Extract the [X, Y] coordinate from the center of the cell holding the provided text.  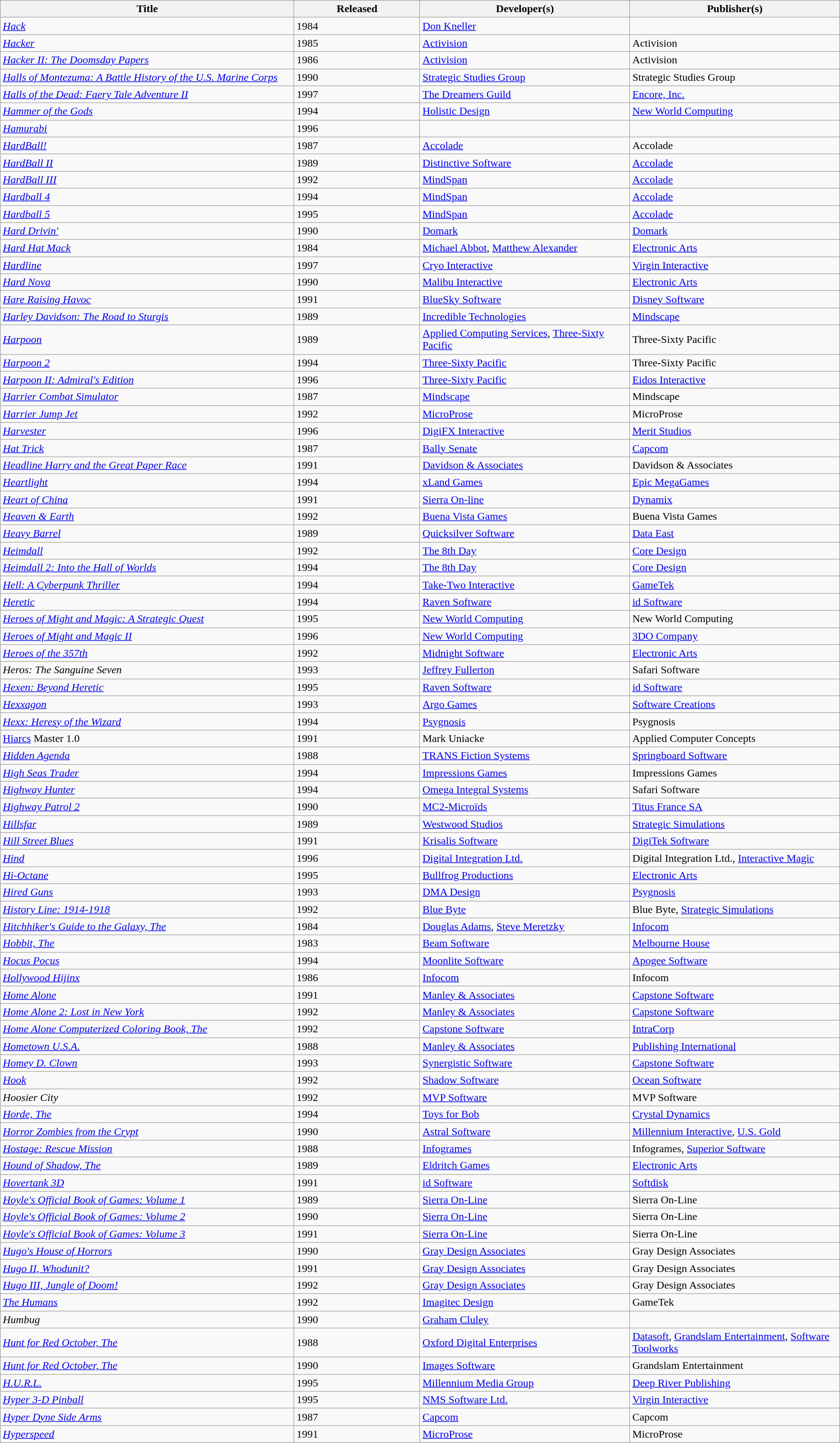
Hoyle's Official Book of Games: Volume 2 [147, 1217]
Homey D. Clown [147, 1063]
NMS Software Ltd. [525, 1400]
Hocus Pocus [147, 961]
Hoyle's Official Book of Games: Volume 1 [147, 1200]
Developer(s) [525, 9]
Hostage: Rescue Mission [147, 1149]
DigiTek Software [735, 841]
Heroes of Might and Magic II [147, 636]
Applied Computing Services, Three-Sixty Pacific [525, 339]
Hell: A Cyberpunk Thriller [147, 585]
Heretic [147, 602]
Hoyle's Official Book of Games: Volume 3 [147, 1234]
Hook [147, 1080]
Horde, The [147, 1114]
High Seas Trader [147, 772]
Eidos Interactive [735, 380]
Heros: The Sanguine Seven [147, 670]
Harrier Jump Jet [147, 414]
Hidden Agenda [147, 755]
Take-Two Interactive [525, 585]
The Dreamers Guild [525, 94]
Heaven & Earth [147, 517]
Hardball 4 [147, 197]
TRANS Fiction Systems [525, 755]
Hat Trick [147, 448]
HardBall! [147, 145]
Heroes of Might and Magic: A Strategic Quest [147, 619]
Home Alone [147, 995]
Bullfrog Productions [525, 875]
Hare Raising Havoc [147, 299]
Hyper Dyne Side Arms [147, 1417]
Infogrames [525, 1149]
Halls of the Dead: Faery Tale Adventure II [147, 94]
Hound of Shadow, The [147, 1166]
Eldritch Games [525, 1166]
DMA Design [525, 892]
Hard Drivin' [147, 231]
Released [357, 9]
Horror Zombies from the Crypt [147, 1132]
Hill Street Blues [147, 841]
Springboard Software [735, 755]
Humbug [147, 1319]
Halls of Montezuma: A Battle History of the U.S. Marine Corps [147, 77]
Harvester [147, 431]
Sierra On-line [525, 500]
Crystal Dynamics [735, 1114]
Heavy Barrel [147, 534]
Jeffrey Fullerton [525, 670]
Melbourne House [735, 943]
Graham Cluley [525, 1319]
Hillsfar [147, 824]
Hyperspeed [147, 1434]
Bally Senate [525, 448]
Westwood Studios [525, 824]
Malibu Interactive [525, 282]
Don Kneller [525, 26]
Blue Byte [525, 909]
Michael Abbot, Matthew Alexander [525, 248]
3DO Company [735, 636]
Oxford Digital Enterprises [525, 1343]
Moonlite Software [525, 961]
Argo Games [525, 704]
Shadow Software [525, 1080]
Mark Uniacke [525, 738]
Hard Nova [147, 282]
Hexen: Beyond Heretic [147, 687]
Data East [735, 534]
BlueSky Software [525, 299]
Home Alone Computerized Coloring Book, The [147, 1029]
Hexxagon [147, 704]
1985 [357, 43]
Hexx: Heresy of the Wizard [147, 721]
Hollywood Hijinx [147, 978]
Harpoon [147, 339]
1983 [357, 943]
Software Creations [735, 704]
Apogee Software [735, 961]
Hired Guns [147, 892]
IntraCorp [735, 1029]
Publishing International [735, 1046]
Applied Computer Concepts [735, 738]
Hiarcs Master 1.0 [147, 738]
Digital Integration Ltd., Interactive Magic [735, 858]
Highway Hunter [147, 790]
Synergistic Software [525, 1063]
Cryo Interactive [525, 265]
Hardball 5 [147, 214]
Disney Software [735, 299]
Harrier Combat Simulator [147, 397]
Hometown U.S.A. [147, 1046]
Home Alone 2: Lost in New York [147, 1012]
Hacker II: The Doomsday Papers [147, 60]
Publisher(s) [735, 9]
HardBall II [147, 162]
Hardline [147, 265]
Incredible Technologies [525, 316]
History Line: 1914-1918 [147, 909]
Harpoon II: Admiral's Edition [147, 380]
Softdisk [735, 1183]
The Humans [147, 1302]
Midnight Software [525, 653]
HardBall III [147, 180]
Hack [147, 26]
Distinctive Software [525, 162]
Deep River Publishing [735, 1383]
Heimdall 2: Into the Hall of Worlds [147, 568]
Hobbit, The [147, 943]
Heimdall [147, 551]
xLand Games [525, 482]
Encore, Inc. [735, 94]
Hitchhiker's Guide to the Galaxy, The [147, 926]
MC2-Microïds [525, 807]
Beam Software [525, 943]
Hind [147, 858]
Grandslam Entertainment [735, 1366]
Hugo II, Whodunit? [147, 1268]
Heart of China [147, 500]
H.U.R.L. [147, 1383]
Title [147, 9]
Titus France SA [735, 807]
Harpoon 2 [147, 363]
Omega Integral Systems [525, 790]
Hugo III, Jungle of Doom! [147, 1285]
Ocean Software [735, 1080]
Hacker [147, 43]
Images Software [525, 1366]
Quicksilver Software [525, 534]
Harley Davidson: The Road to Sturgis [147, 316]
Blue Byte, Strategic Simulations [735, 909]
Douglas Adams, Steve Meretzky [525, 926]
Hi-Octane [147, 875]
Holistic Design [525, 111]
Hamurabi [147, 128]
Millennium Media Group [525, 1383]
Toys for Bob [525, 1114]
Epic MegaGames [735, 482]
Hammer of the Gods [147, 111]
Heroes of the 357th [147, 653]
Hard Hat Mack [147, 248]
Heartlight [147, 482]
Infogrames, Superior Software [735, 1149]
Merit Studios [735, 431]
Headline Harry and the Great Paper Race [147, 465]
Hyper 3-D Pinball [147, 1400]
DigiFX Interactive [525, 431]
Dynamix [735, 500]
Datasoft, Grandslam Entertainment, Software Toolworks [735, 1343]
Strategic Simulations [735, 824]
Hovertank 3D [147, 1183]
Krisalis Software [525, 841]
Millennium Interactive, U.S. Gold [735, 1132]
Highway Patrol 2 [147, 807]
Hoosier City [147, 1097]
Imagitec Design [525, 1302]
Digital Integration Ltd. [525, 858]
Hugo's House of Horrors [147, 1251]
Astral Software [525, 1132]
